Identify which cell holds the provided text, then report its (X, Y) central coordinate. 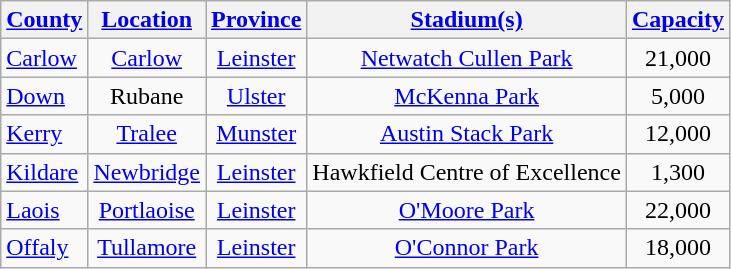
Newbridge (147, 172)
Austin Stack Park (467, 134)
Location (147, 20)
O'Moore Park (467, 210)
Portlaoise (147, 210)
Tullamore (147, 248)
22,000 (678, 210)
Offaly (44, 248)
18,000 (678, 248)
Laois (44, 210)
Down (44, 96)
Tralee (147, 134)
1,300 (678, 172)
McKenna Park (467, 96)
5,000 (678, 96)
21,000 (678, 58)
O'Connor Park (467, 248)
Hawkfield Centre of Excellence (467, 172)
Kildare (44, 172)
Netwatch Cullen Park (467, 58)
12,000 (678, 134)
Munster (256, 134)
Ulster (256, 96)
Stadium(s) (467, 20)
County (44, 20)
Rubane (147, 96)
Capacity (678, 20)
Province (256, 20)
Kerry (44, 134)
